Return (X, Y) of the center of cell containing provided text 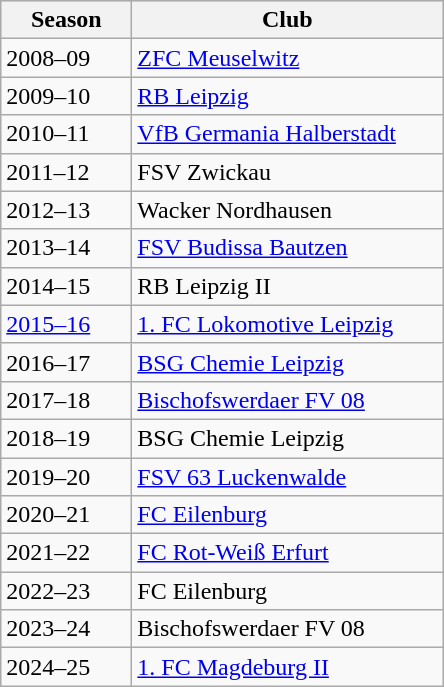
FSV 63 Luckenwalde (288, 477)
FSV Zwickau (288, 172)
2010–11 (66, 134)
2021–22 (66, 553)
2016–17 (66, 362)
Club (288, 20)
2020–21 (66, 515)
2024–25 (66, 667)
FC Rot-Weiß Erfurt (288, 553)
2023–24 (66, 629)
1. FC Lokomotive Leipzig (288, 324)
VfB Germania Halberstadt (288, 134)
2011–12 (66, 172)
2015–16 (66, 324)
2009–10 (66, 96)
FSV Budissa Bautzen (288, 248)
Season (66, 20)
2012–13 (66, 210)
Wacker Nordhausen (288, 210)
2013–14 (66, 248)
2017–18 (66, 400)
2019–20 (66, 477)
2022–23 (66, 591)
RB Leipzig (288, 96)
RB Leipzig II (288, 286)
ZFC Meuselwitz (288, 58)
2018–19 (66, 438)
2008–09 (66, 58)
2014–15 (66, 286)
1. FC Magdeburg II (288, 667)
